Provide the [X, Y] coordinate of the cell's center where the given text is located.  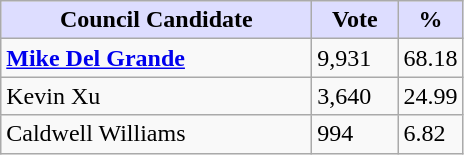
994 [355, 134]
6.82 [430, 134]
68.18 [430, 58]
Mike Del Grande [156, 58]
Caldwell Williams [156, 134]
Vote [355, 20]
3,640 [355, 96]
9,931 [355, 58]
Kevin Xu [156, 96]
24.99 [430, 96]
% [430, 20]
Council Candidate [156, 20]
